Return the [X, Y] coordinate for the center point of the cell that contains the specified text.  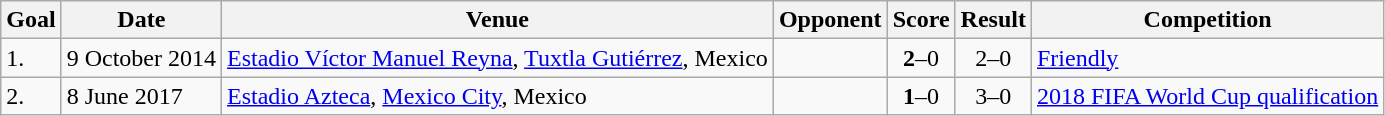
Result [993, 20]
Goal [31, 20]
2. [31, 96]
3–0 [993, 96]
Date [141, 20]
Opponent [830, 20]
2018 FIFA World Cup qualification [1207, 96]
Venue [498, 20]
1–0 [921, 96]
Score [921, 20]
Estadio Víctor Manuel Reyna, Tuxtla Gutiérrez, Mexico [498, 58]
Estadio Azteca, Mexico City, Mexico [498, 96]
9 October 2014 [141, 58]
Competition [1207, 20]
Friendly [1207, 58]
8 June 2017 [141, 96]
1. [31, 58]
